Output the [X, Y] coordinate of the center of the cell containing the given text.  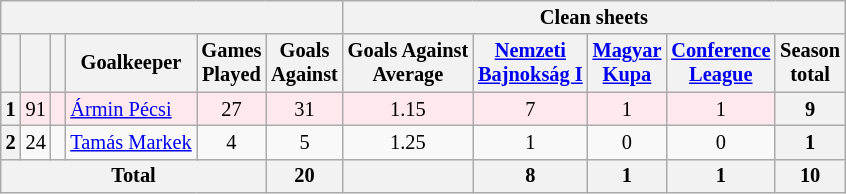
24 [36, 142]
NemzetiBajnokság I [530, 63]
7 [530, 109]
31 [304, 109]
GoalsAgainst [304, 63]
MagyarKupa [628, 63]
27 [232, 109]
Ármin Pécsi [130, 109]
20 [304, 176]
GamesPlayed [232, 63]
10 [810, 176]
1.25 [408, 142]
Goalkeeper [130, 63]
Total [134, 176]
Clean sheets [594, 17]
2 [11, 142]
5 [304, 142]
91 [36, 109]
8 [530, 176]
4 [232, 142]
9 [810, 109]
Seasontotal [810, 63]
ConferenceLeague [720, 63]
1.15 [408, 109]
Tamás Markek [130, 142]
Goals AgainstAverage [408, 63]
